Scan for the cell matching the given text and deliver its (x, y) coordinate at center. 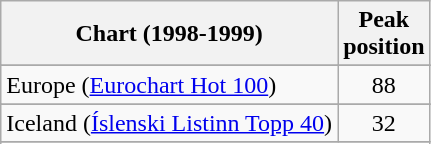
Iceland (Íslenski Listinn Topp 40) (170, 123)
Europe (Eurochart Hot 100) (170, 85)
Peakposition (384, 34)
Chart (1998-1999) (170, 34)
32 (384, 123)
88 (384, 85)
